Locate the cell with the specified text and output its [x, y] center coordinate. 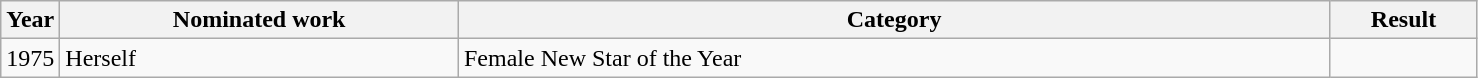
Nominated work [260, 20]
Year [30, 20]
Category [894, 20]
Herself [260, 58]
1975 [30, 58]
Result [1404, 20]
Female New Star of the Year [894, 58]
